Pinpoint the cell where the given text exists, returning its (x, y) midpoint coordinate. 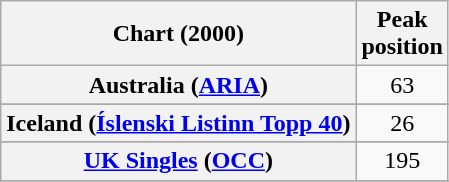
26 (402, 123)
UK Singles (OCC) (178, 161)
Australia (ARIA) (178, 85)
63 (402, 85)
195 (402, 161)
Iceland (Íslenski Listinn Topp 40) (178, 123)
Peakposition (402, 34)
Chart (2000) (178, 34)
